Locate the cell with the specified text and output its [x, y] center coordinate. 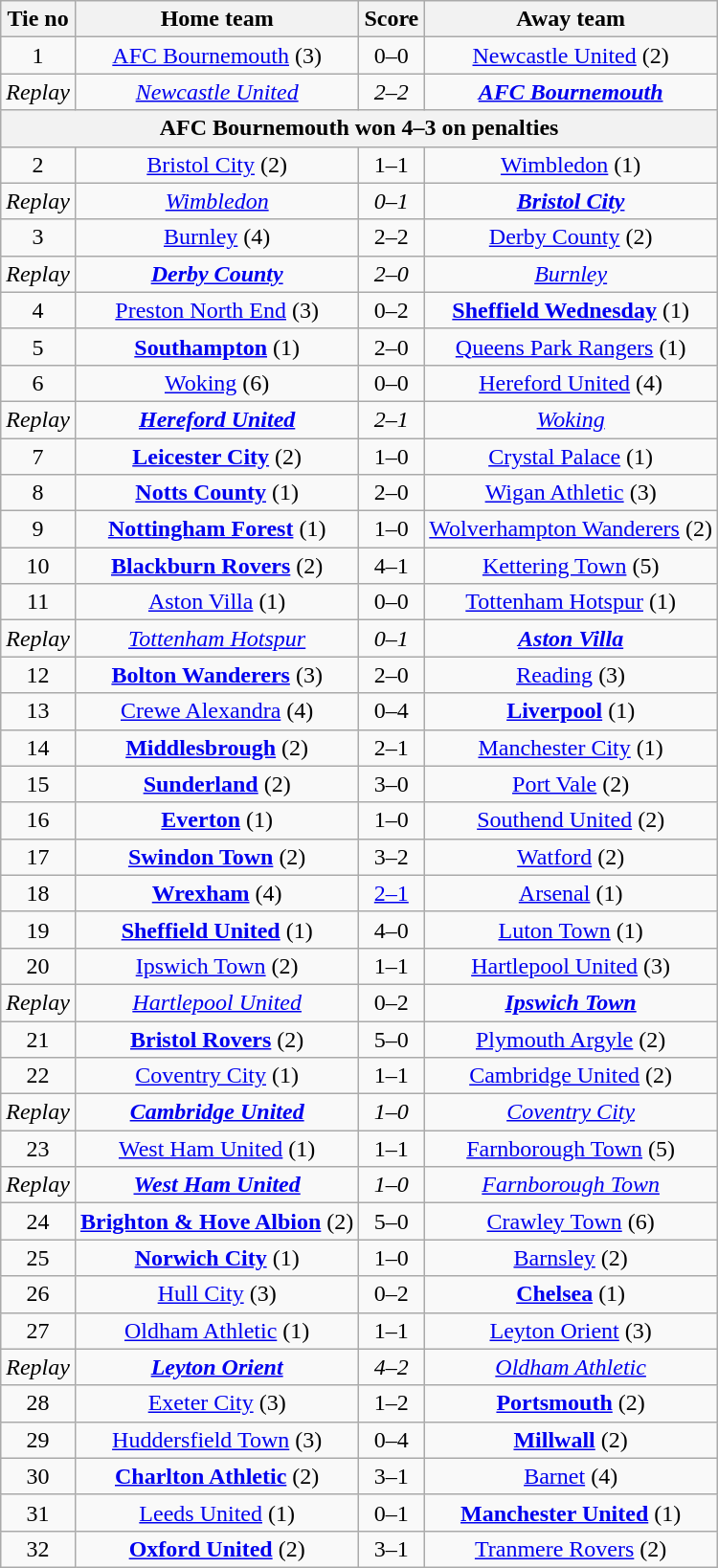
Sheffield United (1) [216, 930]
15 [38, 784]
Bristol Rovers (2) [216, 1039]
Kettering Town (5) [571, 566]
Oldham Athletic [571, 1367]
Newcastle United [216, 92]
Burnley (4) [216, 237]
Derby County [216, 274]
Manchester City (1) [571, 748]
14 [38, 748]
Plymouth Argyle (2) [571, 1039]
Oxford United (2) [216, 1549]
Bristol City (2) [216, 165]
18 [38, 893]
Leeds United (1) [216, 1512]
22 [38, 1076]
Chelsea (1) [571, 1294]
4–0 [392, 930]
Everton (1) [216, 820]
Aston Villa [571, 638]
Bolton Wanderers (3) [216, 675]
Leyton Orient (3) [571, 1331]
23 [38, 1149]
Watford (2) [571, 857]
25 [38, 1258]
19 [38, 930]
West Ham United (1) [216, 1149]
Coventry City [571, 1112]
Tranmere Rovers (2) [571, 1549]
Sheffield Wednesday (1) [571, 310]
Portsmouth (2) [571, 1403]
9 [38, 529]
AFC Bournemouth [571, 92]
Crawley Town (6) [571, 1221]
Ipswich Town (2) [216, 966]
16 [38, 820]
Millwall (2) [571, 1440]
Norwich City (1) [216, 1258]
Manchester United (1) [571, 1512]
AFC Bournemouth won 4–3 on penalties [360, 128]
3 [38, 237]
17 [38, 857]
Port Vale (2) [571, 784]
Hereford United (4) [571, 383]
Wigan Athletic (3) [571, 493]
13 [38, 711]
Leyton Orient [216, 1367]
4–2 [392, 1367]
Oldham Athletic (1) [216, 1331]
12 [38, 675]
Tie no [38, 19]
Middlesbrough (2) [216, 748]
Derby County (2) [571, 237]
Exeter City (3) [216, 1403]
Newcastle United (2) [571, 56]
Tottenham Hotspur (1) [571, 602]
7 [38, 457]
24 [38, 1221]
4–1 [392, 566]
10 [38, 566]
Farnborough Town (5) [571, 1149]
Wolverhampton Wanderers (2) [571, 529]
Hartlepool United [216, 1002]
Wimbledon [216, 201]
Bristol City [571, 201]
2 [38, 165]
Cambridge United [216, 1112]
4 [38, 310]
Liverpool (1) [571, 711]
Woking (6) [216, 383]
Home team [216, 19]
Nottingham Forest (1) [216, 529]
Huddersfield Town (3) [216, 1440]
1–2 [392, 1403]
Ipswich Town [571, 1002]
Aston Villa (1) [216, 602]
8 [38, 493]
Crewe Alexandra (4) [216, 711]
20 [38, 966]
Burnley [571, 274]
Reading (3) [571, 675]
Swindon Town (2) [216, 857]
Notts County (1) [216, 493]
Preston North End (3) [216, 310]
Hereford United [216, 419]
Barnsley (2) [571, 1258]
Woking [571, 419]
Arsenal (1) [571, 893]
1 [38, 56]
Southampton (1) [216, 347]
Sunderland (2) [216, 784]
Hull City (3) [216, 1294]
29 [38, 1440]
Blackburn Rovers (2) [216, 566]
30 [38, 1476]
26 [38, 1294]
West Ham United [216, 1185]
Wrexham (4) [216, 893]
11 [38, 602]
Coventry City (1) [216, 1076]
21 [38, 1039]
Luton Town (1) [571, 930]
5 [38, 347]
Charlton Athletic (2) [216, 1476]
Farnborough Town [571, 1185]
Away team [571, 19]
Brighton & Hove Albion (2) [216, 1221]
3–0 [392, 784]
Leicester City (2) [216, 457]
Cambridge United (2) [571, 1076]
27 [38, 1331]
Score [392, 19]
Crystal Palace (1) [571, 457]
Queens Park Rangers (1) [571, 347]
6 [38, 383]
31 [38, 1512]
Barnet (4) [571, 1476]
Tottenham Hotspur [216, 638]
Southend United (2) [571, 820]
3–2 [392, 857]
28 [38, 1403]
32 [38, 1549]
Wimbledon (1) [571, 165]
Hartlepool United (3) [571, 966]
AFC Bournemouth (3) [216, 56]
